Return (X, Y) of the center of cell containing provided text 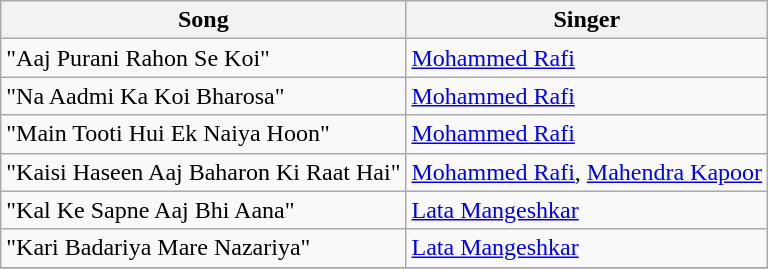
Singer (587, 20)
"Na Aadmi Ka Koi Bharosa" (204, 96)
"Main Tooti Hui Ek Naiya Hoon" (204, 134)
Song (204, 20)
"Kari Badariya Mare Nazariya" (204, 248)
Mohammed Rafi, Mahendra Kapoor (587, 172)
"Kal Ke Sapne Aaj Bhi Aana" (204, 210)
"Aaj Purani Rahon Se Koi" (204, 58)
"Kaisi Haseen Aaj Baharon Ki Raat Hai" (204, 172)
